Search for the cell housing the specified text and yield its (x, y) center coordinate. 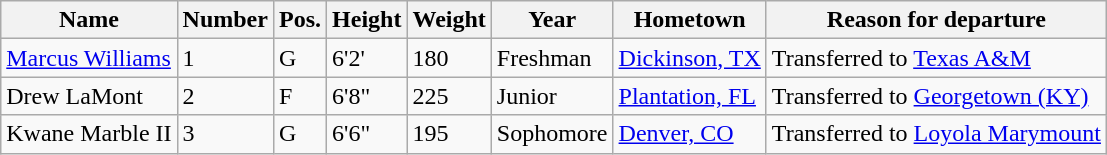
Weight (449, 20)
Transferred to Loyola Marymount (936, 134)
Hometown (690, 20)
Transferred to Texas A&M (936, 58)
Transferred to Georgetown (KY) (936, 96)
Reason for departure (936, 20)
1 (225, 58)
6'8" (367, 96)
Number (225, 20)
180 (449, 58)
Freshman (552, 58)
6'2' (367, 58)
Sophomore (552, 134)
Plantation, FL (690, 96)
195 (449, 134)
Kwane Marble II (89, 134)
Dickinson, TX (690, 58)
Name (89, 20)
Year (552, 20)
Marcus Williams (89, 58)
225 (449, 96)
Height (367, 20)
Pos. (300, 20)
3 (225, 134)
F (300, 96)
Junior (552, 96)
Denver, CO (690, 134)
6'6" (367, 134)
2 (225, 96)
Drew LaMont (89, 96)
